For the text-containing cell, return its midpoint in [x, y] coordinate format. 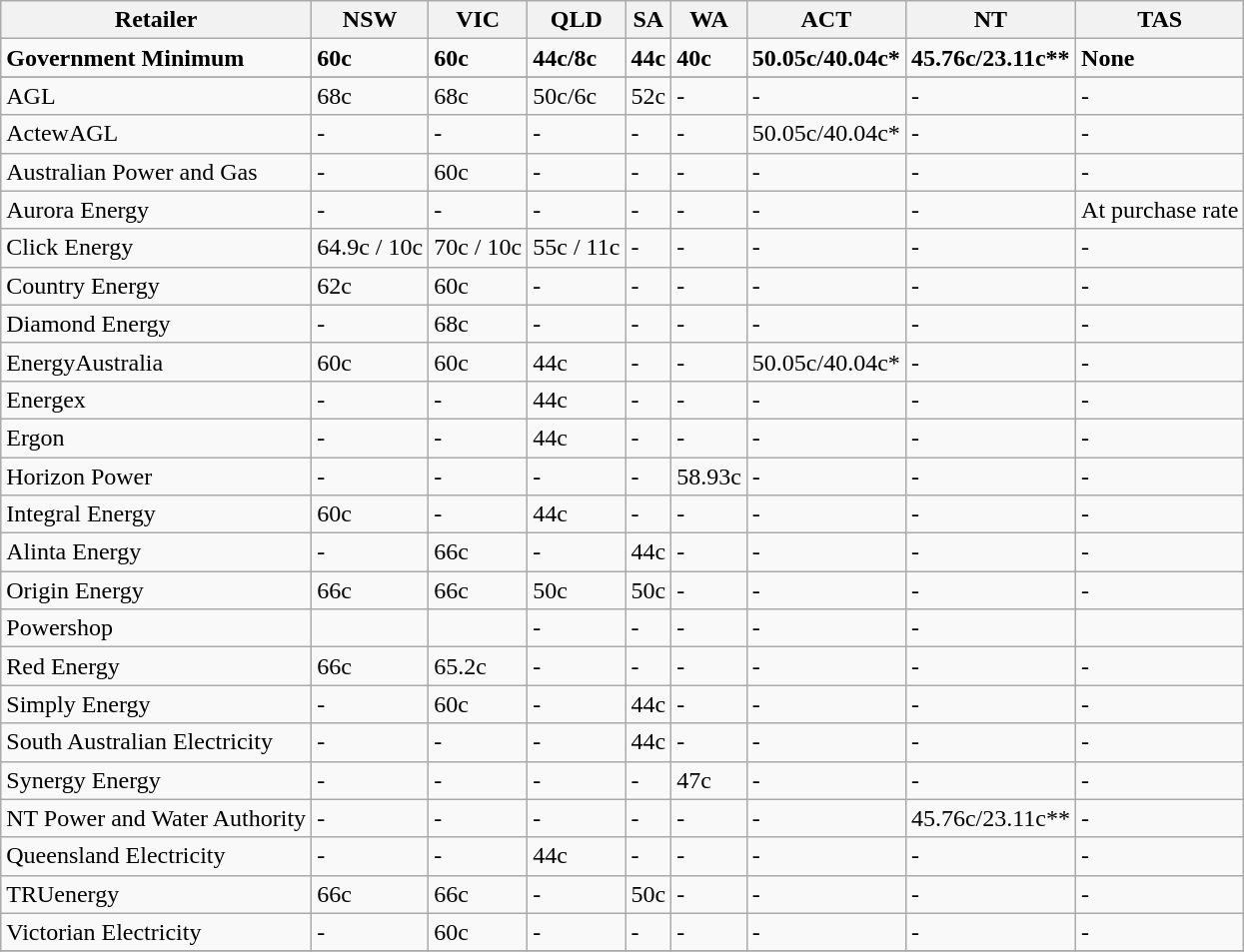
South Australian Electricity [156, 742]
Synergy Energy [156, 780]
Government Minimum [156, 58]
40c [709, 58]
NT [990, 20]
NSW [370, 20]
At purchase rate [1160, 210]
58.93c [709, 476]
Horizon Power [156, 476]
AGL [156, 96]
WA [709, 20]
55c / 11c [577, 248]
SA [648, 20]
Integral Energy [156, 514]
Red Energy [156, 666]
44c/8c [577, 58]
Energex [156, 400]
Click Energy [156, 248]
Alinta Energy [156, 552]
50c/6c [577, 96]
70c / 10c [478, 248]
TRUenergy [156, 894]
Country Energy [156, 286]
Queensland Electricity [156, 856]
Ergon [156, 438]
Retailer [156, 20]
VIC [478, 20]
TAS [1160, 20]
EnergyAustralia [156, 362]
Simply Energy [156, 704]
ActewAGL [156, 134]
47c [709, 780]
62c [370, 286]
QLD [577, 20]
Powershop [156, 628]
Victorian Electricity [156, 932]
64.9c / 10c [370, 248]
Diamond Energy [156, 324]
None [1160, 58]
65.2c [478, 666]
Australian Power and Gas [156, 172]
Origin Energy [156, 590]
ACT [825, 20]
NT Power and Water Authority [156, 818]
Aurora Energy [156, 210]
52c [648, 96]
